From the cell containing the given text, extract its center point as (X, Y) coordinate. 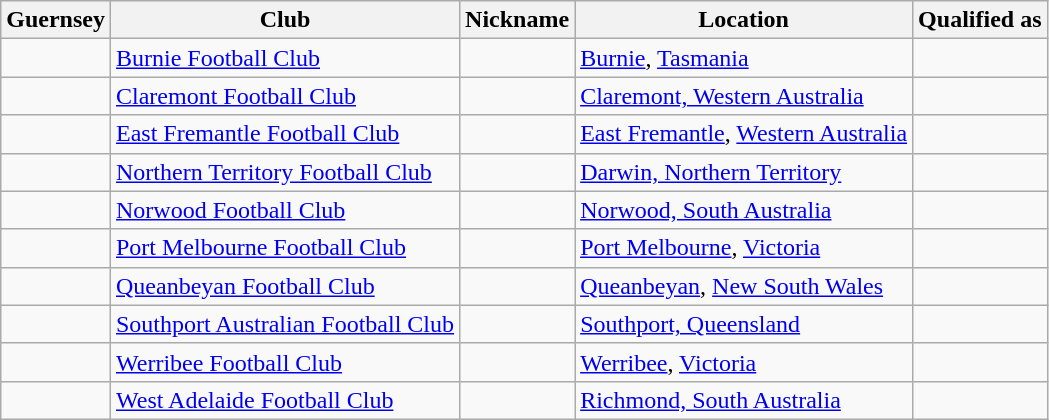
Claremont Football Club (284, 96)
Qualified as (980, 20)
Southport, Queensland (744, 324)
East Fremantle, Western Australia (744, 134)
Queanbeyan, New South Wales (744, 286)
Darwin, Northern Territory (744, 172)
Werribee Football Club (284, 362)
Nickname (518, 20)
East Fremantle Football Club (284, 134)
Burnie Football Club (284, 58)
Club (284, 20)
Norwood Football Club (284, 210)
Werribee, Victoria (744, 362)
Burnie, Tasmania (744, 58)
Port Melbourne, Victoria (744, 248)
Richmond, South Australia (744, 400)
Norwood, South Australia (744, 210)
Northern Territory Football Club (284, 172)
Guernsey (56, 20)
Claremont, Western Australia (744, 96)
Port Melbourne Football Club (284, 248)
West Adelaide Football Club (284, 400)
Southport Australian Football Club (284, 324)
Location (744, 20)
Queanbeyan Football Club (284, 286)
